Identify which cell holds the provided text, then report its [X, Y] central coordinate. 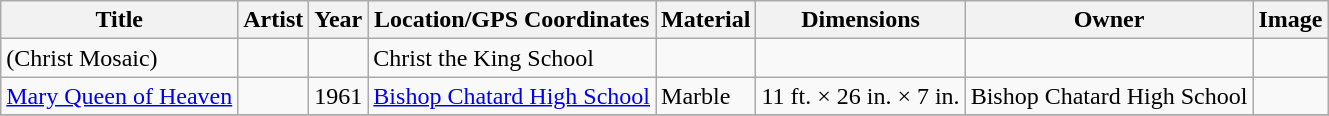
Artist [274, 20]
Mary Queen of Heaven [120, 96]
1961 [338, 96]
Image [1290, 20]
(Christ Mosaic) [120, 58]
Christ the King School [512, 58]
Dimensions [860, 20]
Material [706, 20]
11 ft. × 26 in. × 7 in. [860, 96]
Marble [706, 96]
Owner [1109, 20]
Year [338, 20]
Title [120, 20]
Location/GPS Coordinates [512, 20]
